Scan for the cell matching the given text and deliver its [X, Y] coordinate at center. 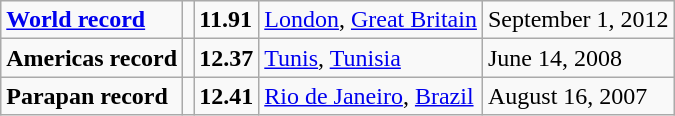
Americas record [92, 58]
Parapan record [92, 96]
12.37 [226, 58]
11.91 [226, 20]
June 14, 2008 [578, 58]
12.41 [226, 96]
Tunis, Tunisia [371, 58]
August 16, 2007 [578, 96]
Rio de Janeiro, Brazil [371, 96]
September 1, 2012 [578, 20]
World record [92, 20]
London, Great Britain [371, 20]
